Provide the (X, Y) coordinate of the cell's center where the given text is located.  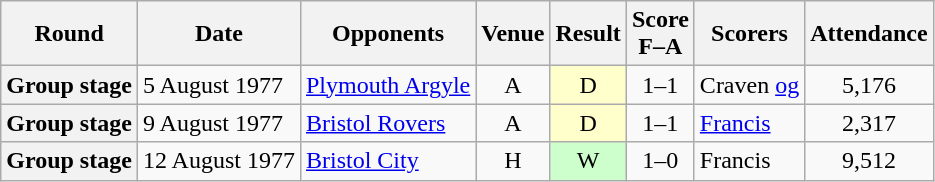
1–0 (660, 161)
5 August 1977 (218, 85)
Scorers (749, 34)
Opponents (388, 34)
9,512 (869, 161)
W (588, 161)
Result (588, 34)
ScoreF–A (660, 34)
H (513, 161)
2,317 (869, 123)
Attendance (869, 34)
5,176 (869, 85)
9 August 1977 (218, 123)
Bristol City (388, 161)
Round (70, 34)
Plymouth Argyle (388, 85)
Bristol Rovers (388, 123)
Venue (513, 34)
Craven og (749, 85)
Date (218, 34)
12 August 1977 (218, 161)
